Scan for the cell matching the given text and deliver its [x, y] coordinate at center. 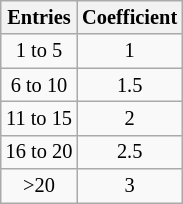
>20 [39, 186]
3 [130, 186]
16 to 20 [39, 152]
11 to 15 [39, 118]
Entries [39, 17]
1.5 [130, 85]
Coefficient [130, 17]
6 to 10 [39, 85]
1 [130, 51]
1 to 5 [39, 51]
2 [130, 118]
2.5 [130, 152]
